Return the [X, Y] coordinate for the center point of the cell that contains the specified text.  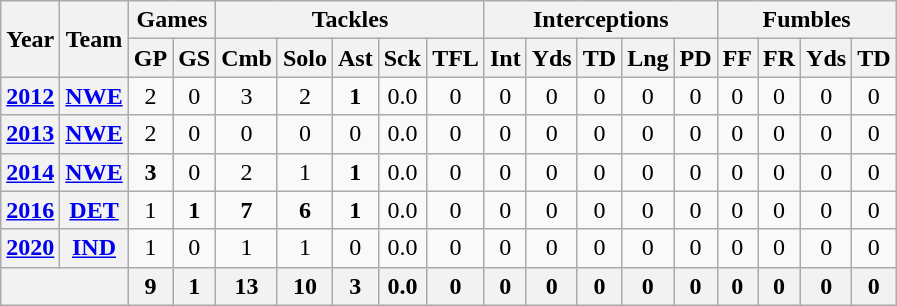
7 [247, 210]
2016 [30, 210]
2012 [30, 96]
DET [94, 210]
Tackles [350, 20]
6 [304, 210]
9 [150, 286]
10 [304, 286]
Cmb [247, 58]
Int [505, 58]
Interceptions [600, 20]
Solo [304, 58]
TFL [456, 58]
Ast [356, 58]
GS [194, 58]
13 [247, 286]
2020 [30, 248]
Year [30, 39]
FR [780, 58]
Fumbles [806, 20]
Team [94, 39]
2013 [30, 134]
Lng [648, 58]
Sck [402, 58]
GP [150, 58]
2014 [30, 172]
FF [737, 58]
Games [172, 20]
PD [696, 58]
IND [94, 248]
